Pinpoint the cell where the given text exists, returning its [x, y] midpoint coordinate. 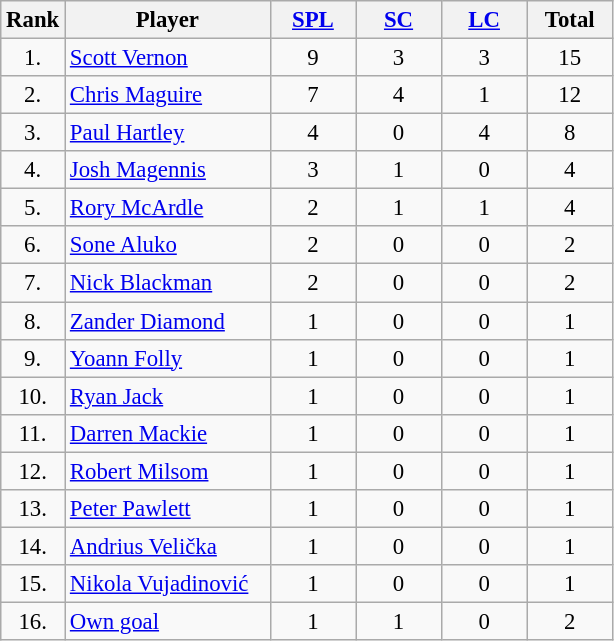
Nikola Vujadinović [168, 584]
SC [399, 20]
8. [33, 321]
14. [33, 546]
Paul Hartley [168, 133]
Player [168, 20]
8 [570, 133]
Yoann Folly [168, 358]
Darren Mackie [168, 433]
16. [33, 621]
Scott Vernon [168, 58]
15. [33, 584]
12 [570, 95]
Nick Blackman [168, 283]
Ryan Jack [168, 396]
5. [33, 208]
7 [313, 95]
12. [33, 471]
6. [33, 245]
Zander Diamond [168, 321]
Total [570, 20]
Chris Maguire [168, 95]
13. [33, 509]
9 [313, 58]
15 [570, 58]
Rank [33, 20]
Robert Milsom [168, 471]
Rory McArdle [168, 208]
Josh Magennis [168, 170]
9. [33, 358]
2. [33, 95]
Andrius Velička [168, 546]
3. [33, 133]
SPL [313, 20]
1. [33, 58]
4. [33, 170]
Sone Aluko [168, 245]
Peter Pawlett [168, 509]
11. [33, 433]
10. [33, 396]
LC [484, 20]
7. [33, 283]
Own goal [168, 621]
